Scan for the cell matching the given text and deliver its [x, y] coordinate at center. 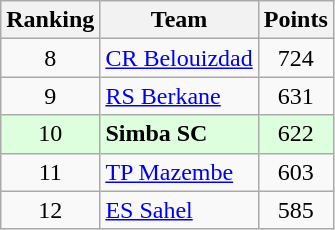
ES Sahel [179, 210]
CR Belouizdad [179, 58]
Simba SC [179, 134]
603 [296, 172]
8 [50, 58]
585 [296, 210]
11 [50, 172]
631 [296, 96]
Team [179, 20]
9 [50, 96]
622 [296, 134]
TP Mazembe [179, 172]
10 [50, 134]
Points [296, 20]
724 [296, 58]
12 [50, 210]
Ranking [50, 20]
RS Berkane [179, 96]
